Capture the cell that displays the provided text and extract its [X, Y] central coordinate. 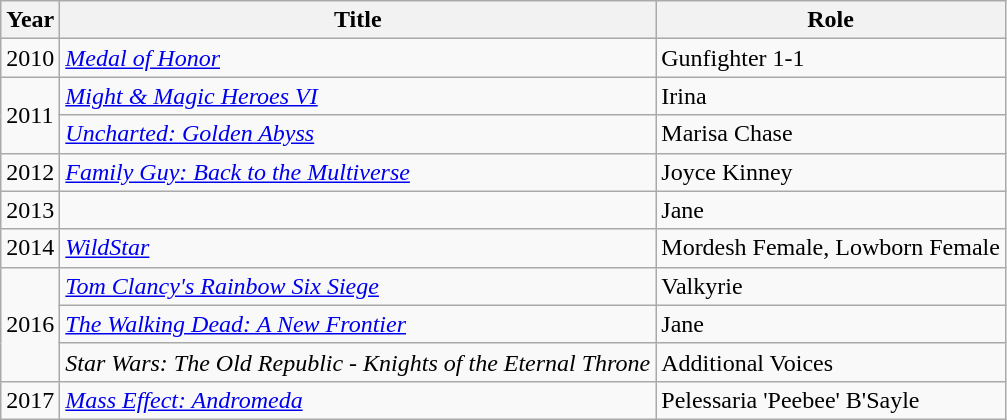
Star Wars: The Old Republic - Knights of the Eternal Throne [358, 362]
Additional Voices [831, 362]
2016 [30, 324]
WildStar [358, 248]
Role [831, 20]
2012 [30, 172]
Medal of Honor [358, 58]
The Walking Dead: A New Frontier [358, 324]
Tom Clancy's Rainbow Six Siege [358, 286]
Might & Magic Heroes VI [358, 96]
Mass Effect: Andromeda [358, 400]
Pelessaria 'Peebee' B'Sayle [831, 400]
Irina [831, 96]
Valkyrie [831, 286]
Year [30, 20]
2011 [30, 115]
2013 [30, 210]
Title [358, 20]
Joyce Kinney [831, 172]
2010 [30, 58]
Family Guy: Back to the Multiverse [358, 172]
2017 [30, 400]
2014 [30, 248]
Mordesh Female, Lowborn Female [831, 248]
Gunfighter 1-1 [831, 58]
Marisa Chase [831, 134]
Uncharted: Golden Abyss [358, 134]
